Identify which cell holds the provided text, then report its [X, Y] central coordinate. 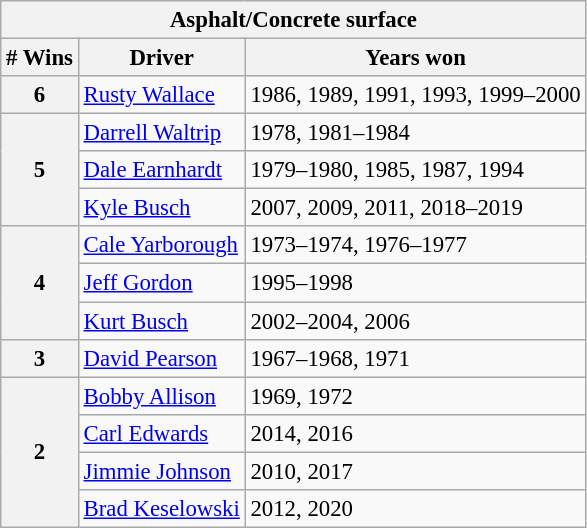
4 [40, 282]
1967–1968, 1971 [416, 358]
2010, 2017 [416, 471]
5 [40, 170]
Kyle Busch [162, 208]
Cale Yarborough [162, 245]
Asphalt/Concrete surface [294, 20]
1986, 1989, 1991, 1993, 1999–2000 [416, 95]
Years won [416, 58]
Darrell Waltrip [162, 133]
1969, 1972 [416, 396]
1979–1980, 1985, 1987, 1994 [416, 170]
1978, 1981–1984 [416, 133]
Driver [162, 58]
# Wins [40, 58]
2014, 2016 [416, 433]
6 [40, 95]
Kurt Busch [162, 321]
3 [40, 358]
2012, 2020 [416, 509]
Rusty Wallace [162, 95]
Dale Earnhardt [162, 170]
2002–2004, 2006 [416, 321]
2 [40, 452]
1995–1998 [416, 283]
2007, 2009, 2011, 2018–2019 [416, 208]
1973–1974, 1976–1977 [416, 245]
Carl Edwards [162, 433]
Brad Keselowski [162, 509]
Bobby Allison [162, 396]
Jimmie Johnson [162, 471]
Jeff Gordon [162, 283]
David Pearson [162, 358]
